Output the (X, Y) coordinate of the center of the cell containing the given text.  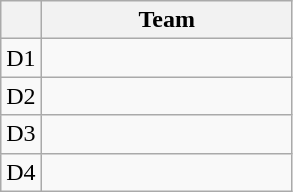
D2 (21, 96)
D3 (21, 134)
D1 (21, 58)
Team (166, 20)
D4 (21, 172)
